Scan for the cell matching the given text and deliver its (X, Y) coordinate at center. 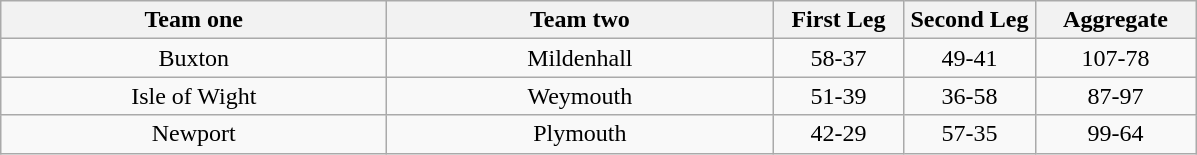
Newport (194, 134)
Team two (580, 20)
Second Leg (970, 20)
99-64 (1116, 134)
Buxton (194, 58)
Aggregate (1116, 20)
87-97 (1116, 96)
First Leg (838, 20)
36-58 (970, 96)
57-35 (970, 134)
58-37 (838, 58)
Team one (194, 20)
42-29 (838, 134)
107-78 (1116, 58)
Plymouth (580, 134)
Mildenhall (580, 58)
Isle of Wight (194, 96)
51-39 (838, 96)
Weymouth (580, 96)
49-41 (970, 58)
